Capture the cell that displays the provided text and extract its [X, Y] central coordinate. 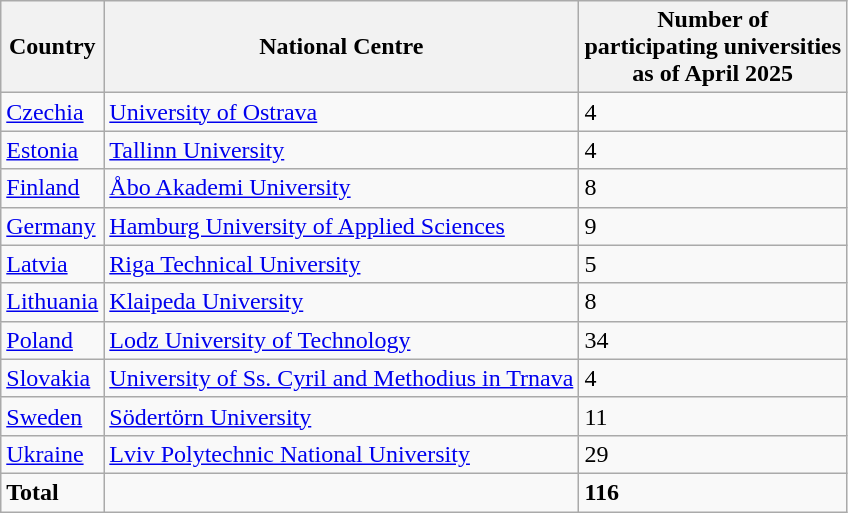
Tallinn University [342, 150]
University of Ostrava [342, 112]
Estonia [52, 150]
Sweden [52, 416]
Latvia [52, 264]
Finland [52, 188]
Czechia [52, 112]
Total [52, 492]
116 [713, 492]
Germany [52, 226]
29 [713, 454]
National Centre [342, 47]
Lviv Polytechnic National University [342, 454]
Hamburg University of Applied Sciences [342, 226]
Klaipeda University [342, 302]
34 [713, 340]
11 [713, 416]
Lithuania [52, 302]
Södertörn University [342, 416]
Ukraine [52, 454]
Country [52, 47]
5 [713, 264]
Lodz University of Technology [342, 340]
Riga Technical University [342, 264]
Åbo Akademi University [342, 188]
Number ofparticipating universitiesas of April 2025 [713, 47]
Slovakia [52, 378]
Poland [52, 340]
9 [713, 226]
University of Ss. Cyril and Methodius in Trnava [342, 378]
